Pinpoint the cell where the given text exists, returning its (x, y) midpoint coordinate. 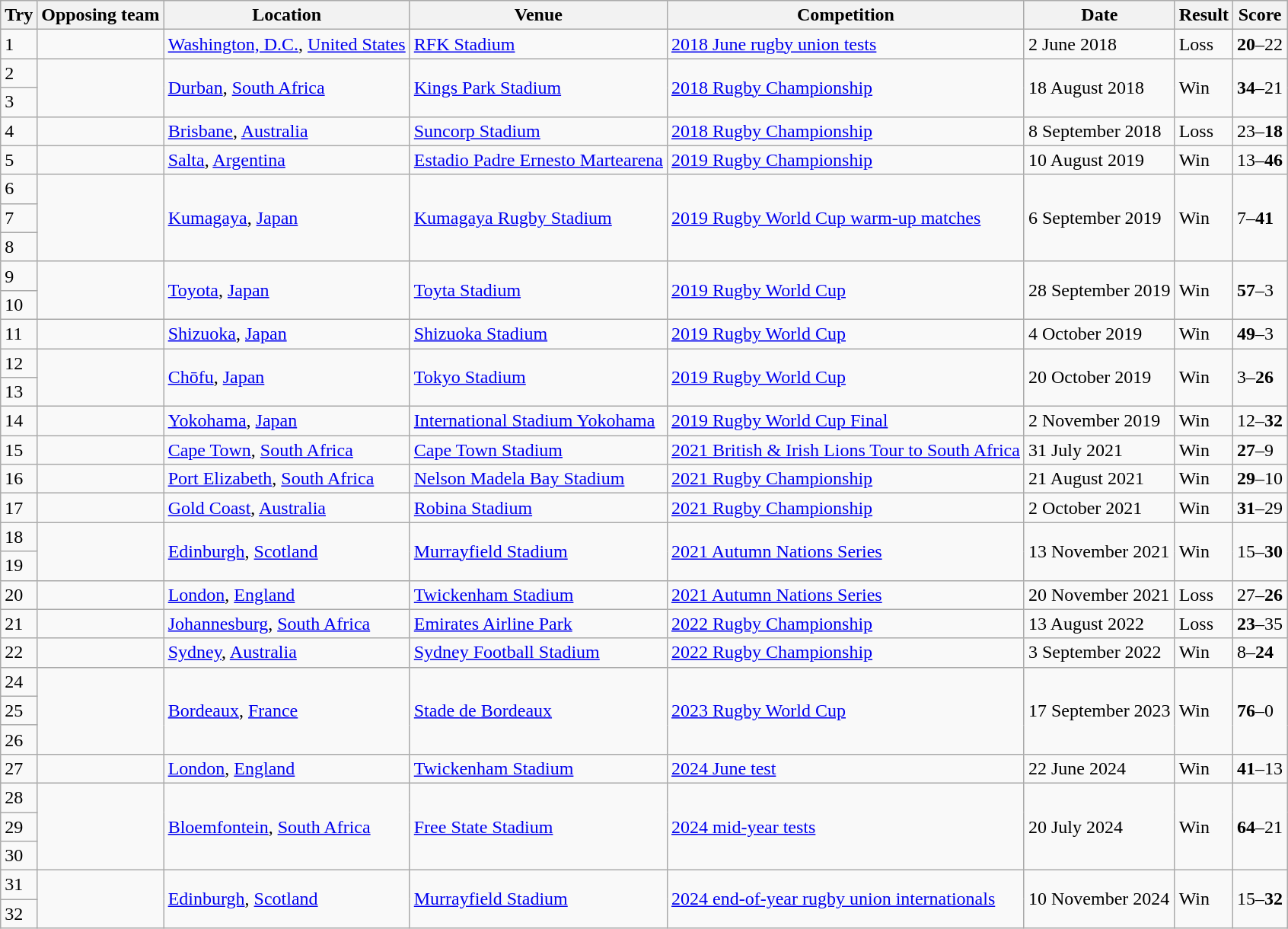
Result (1204, 15)
27 (19, 768)
RFK Stadium (538, 44)
3 September 2022 (1099, 653)
26 (19, 739)
Emirates Airline Park (538, 624)
17 (19, 508)
Suncorp Stadium (538, 131)
49–3 (1261, 334)
Johannesburg, South Africa (286, 624)
7–41 (1261, 218)
76–0 (1261, 710)
30 (19, 856)
19 (19, 566)
5 (19, 160)
2024 June test (846, 768)
21 August 2021 (1099, 479)
2019 Rugby World Cup Final (846, 421)
Date (1099, 15)
Durban, South Africa (286, 88)
Shizuoka Stadium (538, 334)
Chōfu, Japan (286, 378)
Bloemfontein, South Africa (286, 826)
2 October 2021 (1099, 508)
64–21 (1261, 826)
13 (19, 392)
Robina Stadium (538, 508)
Estadio Padre Ernesto Martearena (538, 160)
28 (19, 797)
4 (19, 131)
20–22 (1261, 44)
12 (19, 363)
15–30 (1261, 551)
15–32 (1261, 899)
2023 Rugby World Cup (846, 710)
13–46 (1261, 160)
8 (19, 247)
2019 Rugby Championship (846, 160)
3–26 (1261, 378)
10 November 2024 (1099, 899)
11 (19, 334)
31–29 (1261, 508)
Salta, Argentina (286, 160)
20 July 2024 (1099, 826)
20 October 2019 (1099, 378)
6 September 2019 (1099, 218)
2024 end-of-year rugby union internationals (846, 899)
10 (19, 305)
Venue (538, 15)
7 (19, 218)
Free State Stadium (538, 826)
13 November 2021 (1099, 551)
Nelson Madela Bay Stadium (538, 479)
2019 Rugby World Cup warm-up matches (846, 218)
23–35 (1261, 624)
2 (19, 73)
27–26 (1261, 595)
Location (286, 15)
21 (19, 624)
16 (19, 479)
International Stadium Yokohama (538, 421)
27–9 (1261, 450)
15 (19, 450)
2018 June rugby union tests (846, 44)
8–24 (1261, 653)
34–21 (1261, 88)
Gold Coast, Australia (286, 508)
Try (19, 15)
23–18 (1261, 131)
Tokyo Stadium (538, 378)
31 July 2021 (1099, 450)
Kumagaya, Japan (286, 218)
29 (19, 826)
14 (19, 421)
Stade de Bordeaux (538, 710)
28 September 2019 (1099, 290)
Score (1261, 15)
Sydney Football Stadium (538, 653)
20 (19, 595)
29–10 (1261, 479)
10 August 2019 (1099, 160)
Opposing team (100, 15)
2 June 2018 (1099, 44)
41–13 (1261, 768)
Sydney, Australia (286, 653)
Port Elizabeth, South Africa (286, 479)
12–32 (1261, 421)
1 (19, 44)
Cape Town Stadium (538, 450)
Washington, D.C., United States (286, 44)
6 (19, 189)
13 August 2022 (1099, 624)
24 (19, 682)
2024 mid-year tests (846, 826)
22 (19, 653)
20 November 2021 (1099, 595)
Kumagaya Rugby Stadium (538, 218)
Bordeaux, France (286, 710)
Cape Town, South Africa (286, 450)
Brisbane, Australia (286, 131)
9 (19, 276)
8 September 2018 (1099, 131)
22 June 2024 (1099, 768)
Shizuoka, Japan (286, 334)
2021 British & Irish Lions Tour to South Africa (846, 450)
Kings Park Stadium (538, 88)
17 September 2023 (1099, 710)
Competition (846, 15)
4 October 2019 (1099, 334)
57–3 (1261, 290)
31 (19, 885)
3 (19, 102)
18 (19, 537)
Toyta Stadium (538, 290)
32 (19, 914)
Toyota, Japan (286, 290)
Yokohama, Japan (286, 421)
2 November 2019 (1099, 421)
18 August 2018 (1099, 88)
25 (19, 710)
